Locate the cell with the specified text and output its (x, y) center coordinate. 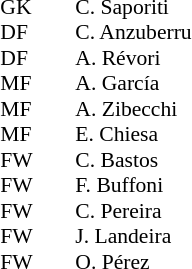
C. Bastos (133, 160)
J. Landeira (133, 237)
A. García (133, 83)
A. Révori (133, 58)
A. Zibecchi (133, 109)
C. Anzuberru (133, 33)
E. Chiesa (133, 135)
F. Buffoni (133, 185)
C. Pereira (133, 211)
